Return (x, y) of the center of cell containing provided text 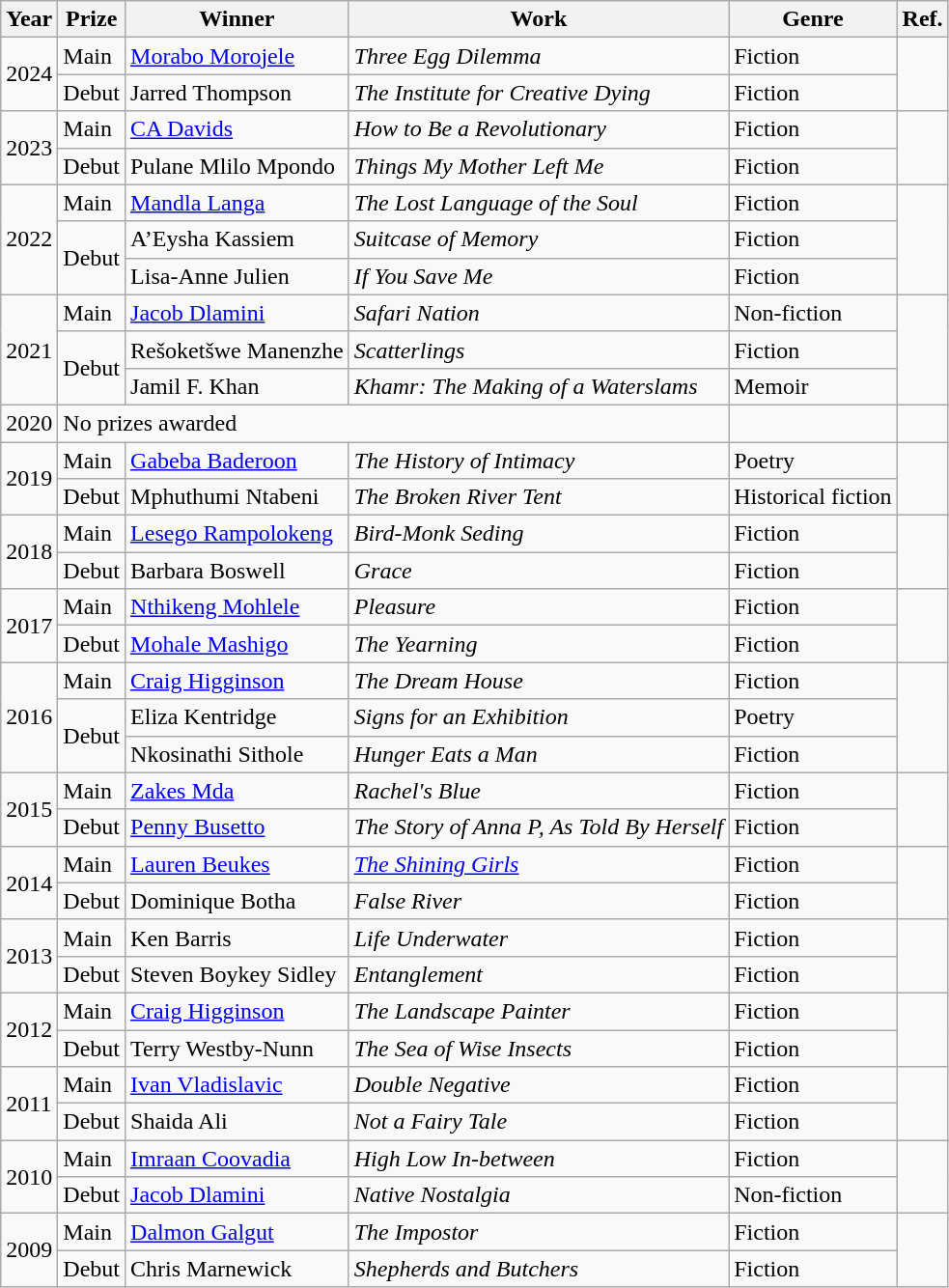
Three Egg Dilemma (539, 56)
Lisa-Anne Julien (237, 276)
Native Nostalgia (539, 1195)
Year (29, 19)
Nthikeng Mohlele (237, 607)
False River (539, 901)
Life Underwater (539, 938)
The Institute for Creative Dying (539, 93)
Bird-Monk Seding (539, 534)
Things My Mother Left Me (539, 166)
2021 (29, 350)
Terry Westby-Nunn (237, 1048)
2020 (29, 423)
The Landscape Painter (539, 1011)
Rešoketšwe Manenzhe (237, 350)
Ref. (923, 19)
Dominique Botha (237, 901)
Suitcase of Memory (539, 239)
2022 (29, 239)
2012 (29, 1029)
2024 (29, 74)
High Low In-between (539, 1159)
The Sea of Wise Insects (539, 1048)
2016 (29, 717)
No prizes awarded (394, 423)
2013 (29, 956)
2011 (29, 1104)
Genre (813, 19)
Pulane Mlilo Mpondo (237, 166)
2018 (29, 552)
2010 (29, 1177)
2017 (29, 626)
The Broken River Tent (539, 497)
Mphuthumi Ntabeni (237, 497)
2009 (29, 1250)
Mohale Mashigo (237, 644)
Lauren Beukes (237, 864)
Barbara Boswell (237, 571)
Jamil F. Khan (237, 386)
Work (539, 19)
Historical fiction (813, 497)
Khamr: The Making of a Waterslams (539, 386)
The Story of Anna P, As Told By Herself (539, 827)
2023 (29, 148)
Mandla Langa (237, 203)
How to Be a Revolutionary (539, 129)
Steven Boykey Sidley (237, 974)
The Dream House (539, 681)
Entanglement (539, 974)
2019 (29, 479)
2015 (29, 809)
Jarred Thompson (237, 93)
Ken Barris (237, 938)
Scatterlings (539, 350)
If You Save Me (539, 276)
Signs for an Exhibition (539, 717)
The Impostor (539, 1232)
Hunger Eats a Man (539, 754)
Prize (92, 19)
Shepherds and Butchers (539, 1269)
The History of Intimacy (539, 461)
Imraan Coovadia (237, 1159)
Eliza Kentridge (237, 717)
Ivan Vladislavic (237, 1085)
2014 (29, 882)
Morabo Morojele (237, 56)
Nkosinathi Sithole (237, 754)
Memoir (813, 386)
Safari Nation (539, 313)
A’Eysha Kassiem (237, 239)
Pleasure (539, 607)
Penny Busetto (237, 827)
Chris Marnewick (237, 1269)
Lesego Rampolokeng (237, 534)
CA Davids (237, 129)
The Lost Language of the Soul (539, 203)
Gabeba Baderoon (237, 461)
Not a Fairy Tale (539, 1122)
Rachel's Blue (539, 791)
Double Negative (539, 1085)
The Yearning (539, 644)
Grace (539, 571)
The Shining Girls (539, 864)
Winner (237, 19)
Shaida Ali (237, 1122)
Zakes Mda (237, 791)
Dalmon Galgut (237, 1232)
